Find where the given text appears and provide that cell's center as (X, Y) coordinate. 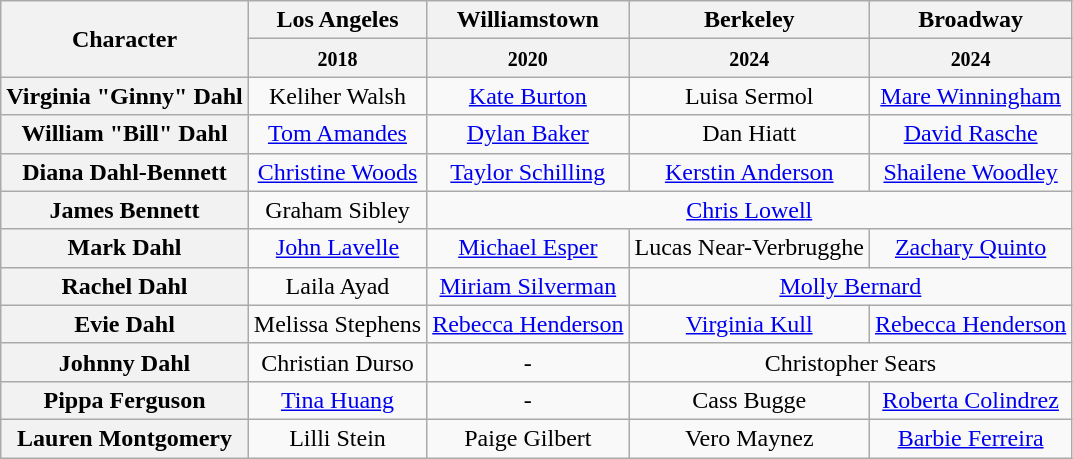
Paige Gilbert (528, 438)
Cass Bugge (749, 400)
2020 (528, 58)
Barbie Ferreira (970, 438)
Melissa Stephens (337, 324)
Evie Dahl (125, 324)
Laila Ayad (337, 286)
Dylan Baker (528, 134)
Johnny Dahl (125, 362)
Roberta Colindrez (970, 400)
Graham Sibley (337, 210)
Lucas Near-Verbrugghe (749, 248)
David Rasche (970, 134)
Rachel Dahl (125, 286)
Kate Burton (528, 96)
Broadway (970, 20)
Luisa Sermol (749, 96)
Christopher Sears (850, 362)
2018 (337, 58)
William "Bill" Dahl (125, 134)
Character (125, 39)
Kerstin Anderson (749, 172)
Los Angeles (337, 20)
Michael Esper (528, 248)
Lauren Montgomery (125, 438)
Lilli Stein (337, 438)
Diana Dahl-Bennett (125, 172)
Virginia Kull (749, 324)
Tina Huang (337, 400)
Christian Durso (337, 362)
Berkeley (749, 20)
Mark Dahl (125, 248)
Shailene Woodley (970, 172)
Virginia "Ginny" Dahl (125, 96)
Molly Bernard (850, 286)
Keliher Walsh (337, 96)
James Bennett (125, 210)
Tom Amandes (337, 134)
Williamstown (528, 20)
Pippa Ferguson (125, 400)
Zachary Quinto (970, 248)
Chris Lowell (750, 210)
Miriam Silverman (528, 286)
John Lavelle (337, 248)
Mare Winningham (970, 96)
Dan Hiatt (749, 134)
Vero Maynez (749, 438)
Taylor Schilling (528, 172)
Christine Woods (337, 172)
